Return (x, y) of the center of cell containing provided text 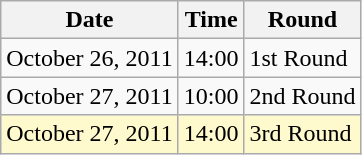
Round (302, 20)
3rd Round (302, 134)
10:00 (211, 96)
Time (211, 20)
1st Round (302, 58)
2nd Round (302, 96)
October 26, 2011 (90, 58)
Date (90, 20)
